For the text-containing cell, return its midpoint in (X, Y) coordinate format. 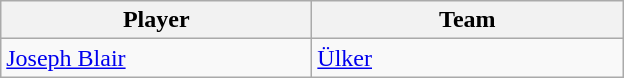
Player (156, 20)
Team (468, 20)
Joseph Blair (156, 58)
Ülker (468, 58)
